For the text-containing cell, return its midpoint in [x, y] coordinate format. 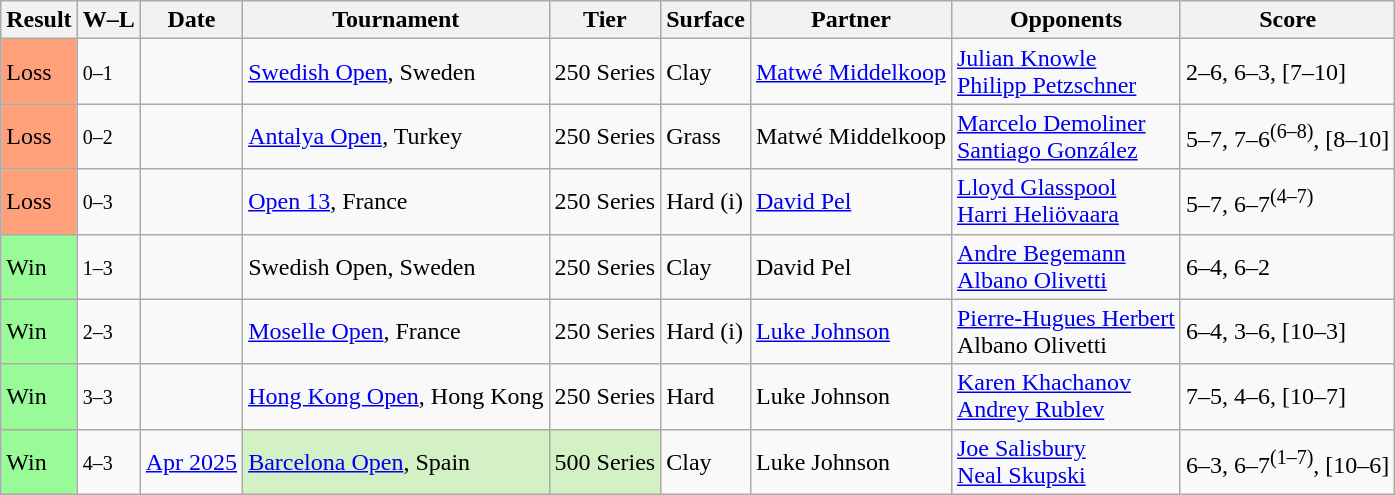
1–3 [108, 266]
6–3, 6–7(1–7), [10–6] [1287, 462]
Tier [605, 20]
Surface [706, 20]
6–4, 3–6, [10–3] [1287, 332]
0–1 [108, 72]
Moselle Open, France [396, 332]
Hard [706, 396]
Open 13, France [396, 202]
0–3 [108, 202]
Barcelona Open, Spain [396, 462]
Grass [706, 136]
Partner [850, 20]
Hong Kong Open, Hong Kong [396, 396]
Lloyd Glasspool Harri Heliövaara [1066, 202]
W–L [108, 20]
Joe Salisbury Neal Skupski [1066, 462]
2–3 [108, 332]
Marcelo Demoliner Santiago González [1066, 136]
500 Series [605, 462]
3–3 [108, 396]
0–2 [108, 136]
4–3 [108, 462]
5–7, 6–7(4–7) [1287, 202]
Julian Knowle Philipp Petzschner [1066, 72]
Andre Begemann Albano Olivetti [1066, 266]
Pierre-Hugues Herbert Albano Olivetti [1066, 332]
Date [191, 20]
Score [1287, 20]
Apr 2025 [191, 462]
Result [39, 20]
Karen Khachanov Andrey Rublev [1066, 396]
Opponents [1066, 20]
2–6, 6–3, [7–10] [1287, 72]
7–5, 4–6, [10–7] [1287, 396]
Antalya Open, Turkey [396, 136]
Tournament [396, 20]
6–4, 6–2 [1287, 266]
5–7, 7–6(6–8), [8–10] [1287, 136]
